Extract the (x, y) coordinate from the center of the cell holding the provided text.  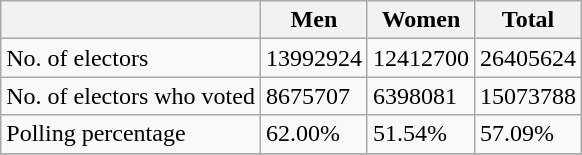
Total (528, 20)
15073788 (528, 96)
No. of electors who voted (131, 96)
Women (420, 20)
13992924 (314, 58)
6398081 (420, 96)
57.09% (528, 134)
12412700 (420, 58)
26405624 (528, 58)
51.54% (420, 134)
Polling percentage (131, 134)
62.00% (314, 134)
8675707 (314, 96)
Men (314, 20)
No. of electors (131, 58)
